Detect which cell encompasses the target text, then output its [X, Y] center coordinate. 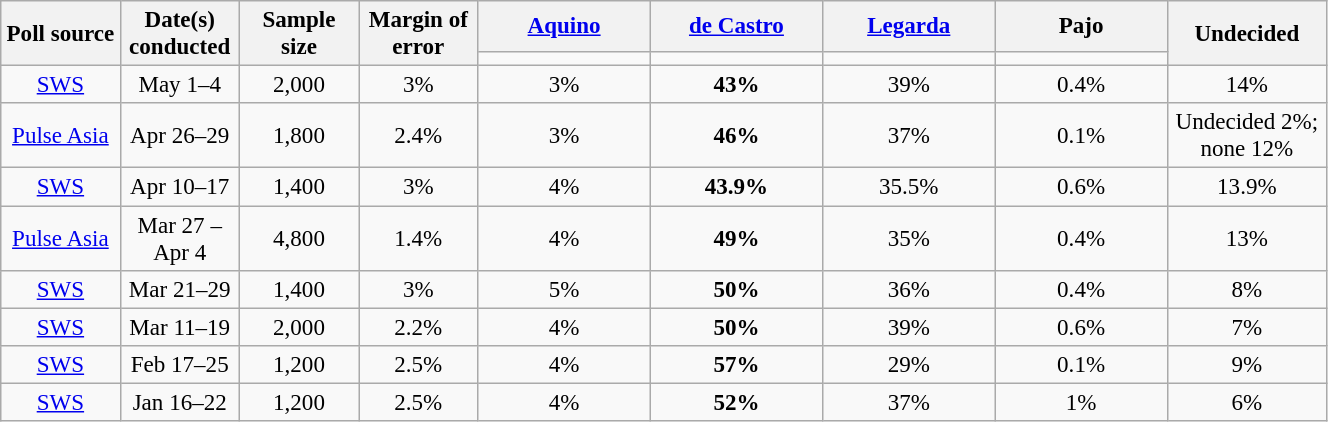
1% [1081, 403]
2.4% [418, 136]
29% [909, 365]
43.9% [736, 187]
Undecided 2%; none 12% [1246, 136]
14% [1246, 85]
57% [736, 365]
35% [909, 238]
43% [736, 85]
1,800 [298, 136]
Poll source [60, 34]
49% [736, 238]
Apr 26–29 [180, 136]
Pajo [1081, 26]
Margin oferror [418, 34]
Aquino [564, 26]
35.5% [909, 187]
5% [564, 290]
1.4% [418, 238]
Samplesize [298, 34]
Mar 11–19 [180, 327]
Mar 21–29 [180, 290]
Apr 10–17 [180, 187]
13.9% [1246, 187]
36% [909, 290]
52% [736, 403]
Undecided [1246, 34]
de Castro [736, 26]
Date(s) conducted [180, 34]
9% [1246, 365]
13% [1246, 238]
Feb 17–25 [180, 365]
46% [736, 136]
2.2% [418, 327]
Legarda [909, 26]
7% [1246, 327]
6% [1246, 403]
8% [1246, 290]
4,800 [298, 238]
May 1–4 [180, 85]
Mar 27 – Apr 4 [180, 238]
Jan 16–22 [180, 403]
